Detect which cell encompasses the target text, then output its (X, Y) center coordinate. 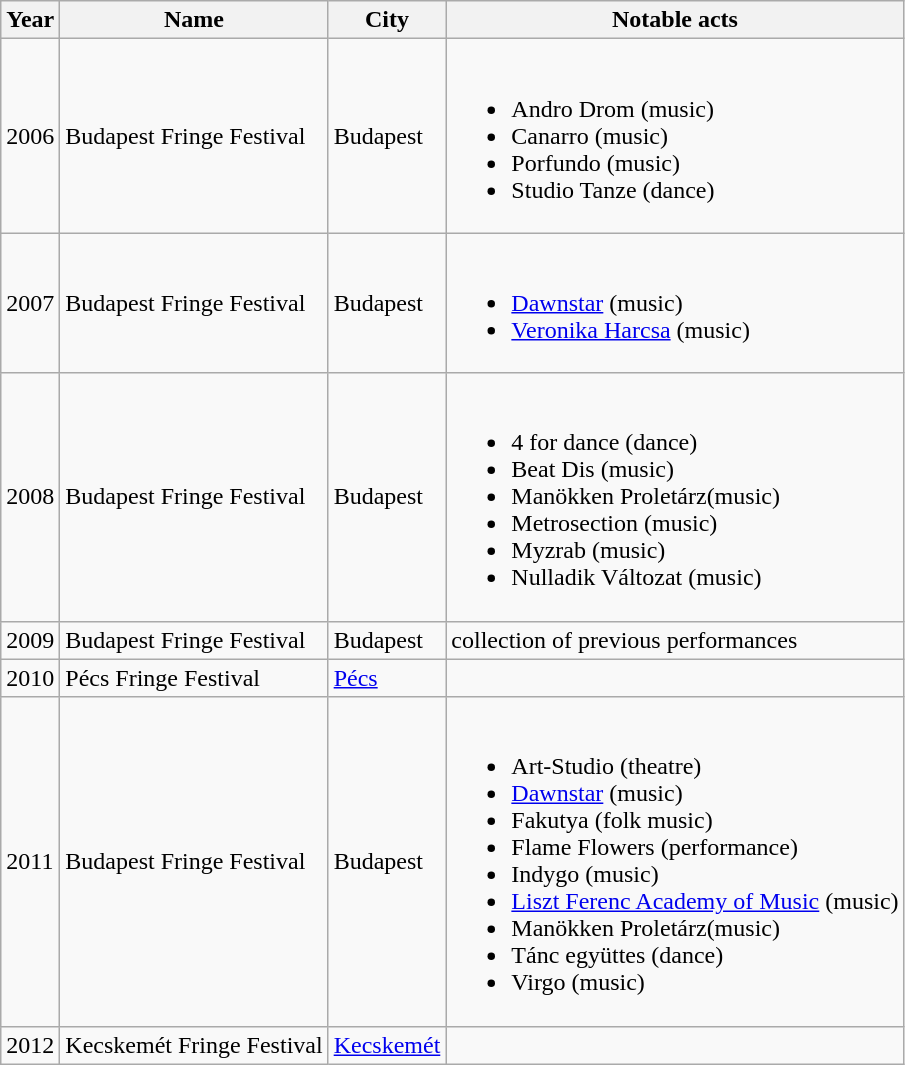
Year (30, 20)
collection of previous performances (675, 640)
Pécs (387, 678)
Andro Drom (music)Canarro (music)Porfundo (music)Studio Tanze (dance) (675, 136)
2007 (30, 303)
Notable acts (675, 20)
4 for dance (dance)Beat Dis (music)Manökken Proletárz(music)Metrosection (music)Myzrab (music)Nulladik Változat (music) (675, 497)
City (387, 20)
Kecskemét (387, 1045)
2011 (30, 862)
2010 (30, 678)
2012 (30, 1045)
Dawnstar (music)Veronika Harcsa (music) (675, 303)
Pécs Fringe Festival (194, 678)
Kecskemét Fringe Festival (194, 1045)
2009 (30, 640)
Name (194, 20)
2008 (30, 497)
2006 (30, 136)
